Search for the cell housing the specified text and yield its (x, y) center coordinate. 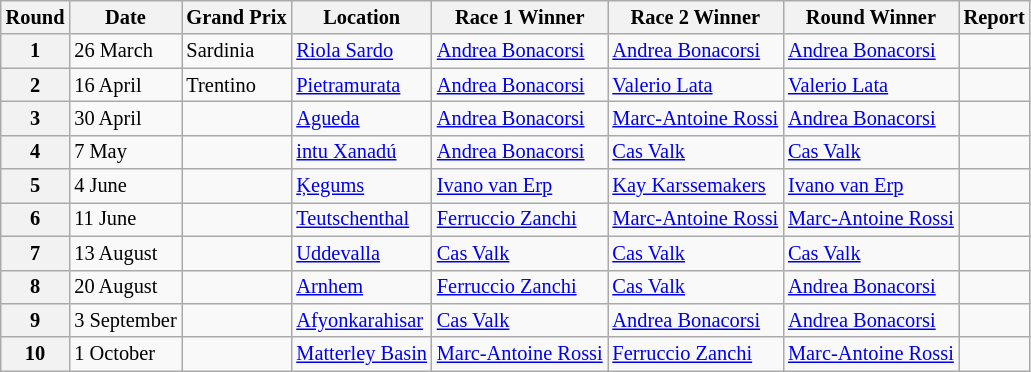
Arnhem (361, 287)
20 August (125, 287)
Race 2 Winner (696, 17)
10 (36, 354)
Grand Prix (237, 17)
3 September (125, 320)
Round Winner (871, 17)
26 March (125, 51)
30 April (125, 118)
intu Xanadú (361, 152)
Ķegums (361, 186)
Location (361, 17)
8 (36, 287)
Round (36, 17)
6 (36, 219)
Race 1 Winner (520, 17)
2 (36, 85)
4 June (125, 186)
Riola Sardo (361, 51)
Sardinia (237, 51)
13 August (125, 253)
3 (36, 118)
7 (36, 253)
Afyonkarahisar (361, 320)
1 (36, 51)
Trentino (237, 85)
16 April (125, 85)
Teutschenthal (361, 219)
9 (36, 320)
1 October (125, 354)
Matterley Basin (361, 354)
Pietramurata (361, 85)
Uddevalla (361, 253)
Agueda (361, 118)
11 June (125, 219)
7 May (125, 152)
Date (125, 17)
Kay Karssemakers (696, 186)
4 (36, 152)
Report (994, 17)
5 (36, 186)
